Capture the cell that displays the provided text and extract its (x, y) central coordinate. 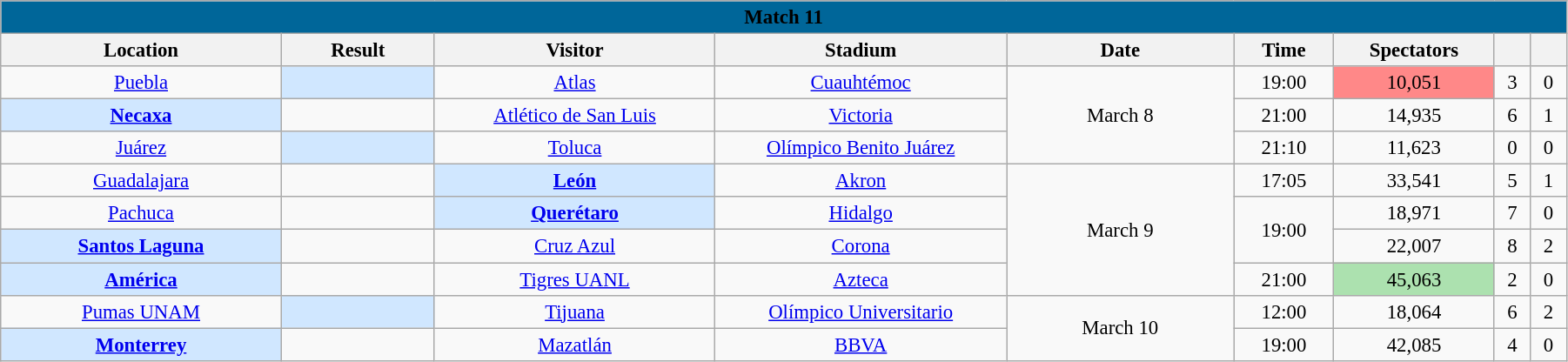
Date (1121, 50)
Toluca (574, 148)
Atlético de San Luis (574, 116)
Olímpico Benito Juárez (861, 148)
Monterrey (141, 345)
42,085 (1414, 345)
Querétaro (574, 213)
18,971 (1414, 213)
7 (1512, 213)
Atlas (574, 83)
Tigres UANL (574, 279)
March 8 (1121, 115)
12:00 (1284, 312)
Spectators (1414, 50)
Hidalgo (861, 213)
5 (1512, 181)
Azteca (861, 279)
Pumas UNAM (141, 312)
14,935 (1414, 116)
Corona (861, 246)
Guadalajara (141, 181)
León (574, 181)
8 (1512, 246)
Location (141, 50)
Victoria (861, 116)
March 10 (1121, 327)
Pachuca (141, 213)
Visitor (574, 50)
Olímpico Universitario (861, 312)
Puebla (141, 83)
Cuauhtémoc (861, 83)
17:05 (1284, 181)
March 9 (1121, 230)
18,064 (1414, 312)
22,007 (1414, 246)
Cruz Azul (574, 246)
BBVA (861, 345)
Result (358, 50)
Stadium (861, 50)
Mazatlán (574, 345)
Akron (861, 181)
Tijuana (574, 312)
10,051 (1414, 83)
3 (1512, 83)
21:10 (1284, 148)
Necaxa (141, 116)
América (141, 279)
11,623 (1414, 148)
Time (1284, 50)
Santos Laguna (141, 246)
4 (1512, 345)
Juárez (141, 148)
Match 11 (784, 17)
33,541 (1414, 181)
45,063 (1414, 279)
